Determine the (x, y) coordinate at the center of the cell enclosing the given text.  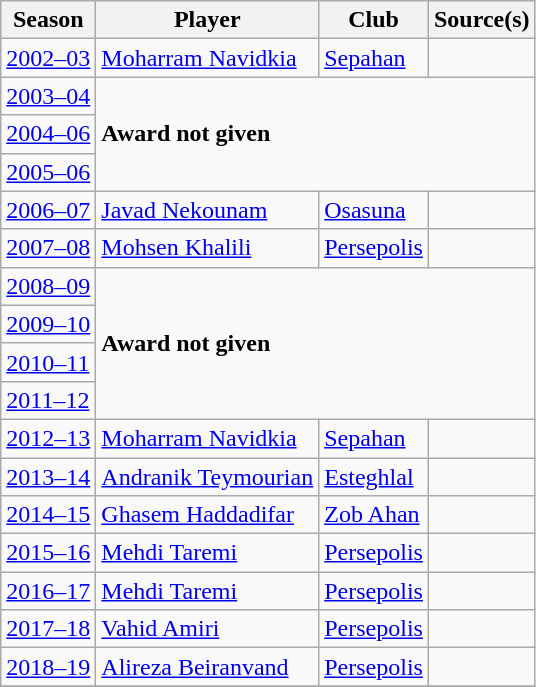
2003–04 (48, 96)
2002–03 (48, 58)
Osasuna (374, 210)
2014–15 (48, 515)
2018–19 (48, 667)
Alireza Beiranvand (208, 667)
2011–12 (48, 400)
2016–17 (48, 591)
2005–06 (48, 172)
Ghasem Haddadifar (208, 515)
2017–18 (48, 629)
2008–09 (48, 286)
2009–10 (48, 324)
Club (374, 20)
2004–06 (48, 134)
Season (48, 20)
Esteghlal (374, 477)
2010–11 (48, 362)
2013–14 (48, 477)
2012–13 (48, 438)
2006–07 (48, 210)
Andranik Teymourian (208, 477)
Player (208, 20)
2015–16 (48, 553)
Javad Nekounam (208, 210)
Vahid Amiri (208, 629)
Source(s) (482, 20)
Zob Ahan (374, 515)
Mohsen Khalili (208, 248)
2007–08 (48, 248)
